Return the (x, y) coordinate for the center point of the cell that contains the specified text.  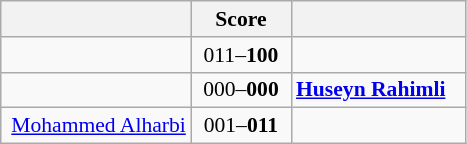
000–000 (241, 90)
Huseyn Rahimli (378, 90)
Mohammed Alharbi (96, 126)
011–100 (241, 55)
Score (241, 19)
001–011 (241, 126)
